Extract the [x, y] coordinate from the center of the cell holding the provided text.  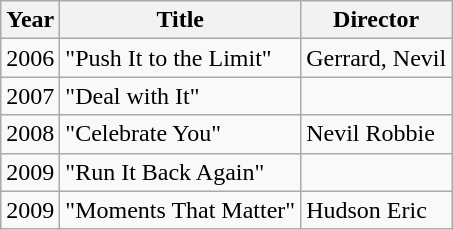
"Celebrate You" [180, 134]
Director [376, 20]
"Moments That Matter" [180, 210]
"Run It Back Again" [180, 172]
"Push It to the Limit" [180, 58]
Title [180, 20]
Hudson Eric [376, 210]
2008 [30, 134]
Nevil Robbie [376, 134]
Gerrard, Nevil [376, 58]
Year [30, 20]
2007 [30, 96]
"Deal with It" [180, 96]
2006 [30, 58]
